From the cell containing the given text, extract its center point as (X, Y) coordinate. 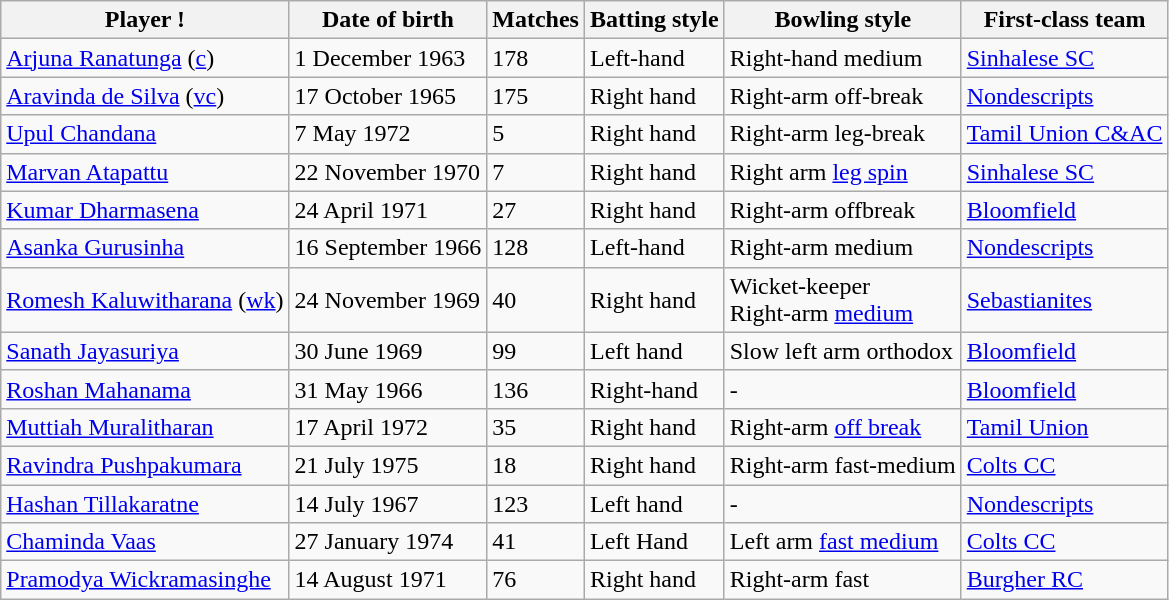
35 (536, 427)
Left arm fast medium (842, 542)
128 (536, 248)
Right arm leg spin (842, 172)
Slow left arm orthodox (842, 351)
Romesh Kaluwitharana (wk) (145, 300)
27 January 1974 (388, 542)
Date of birth (388, 20)
Right-arm off-break (842, 96)
1 December 1963 (388, 58)
Bowling style (842, 20)
30 June 1969 (388, 351)
17 April 1972 (388, 427)
Right-arm off break (842, 427)
21 July 1975 (388, 465)
123 (536, 503)
40 (536, 300)
First-class team (1064, 20)
Sebastianites (1064, 300)
Marvan Atapattu (145, 172)
Matches (536, 20)
76 (536, 580)
24 April 1971 (388, 210)
99 (536, 351)
18 (536, 465)
16 September 1966 (388, 248)
Right-arm fast (842, 580)
22 November 1970 (388, 172)
5 (536, 134)
41 (536, 542)
Kumar Dharmasena (145, 210)
175 (536, 96)
Wicket-keeperRight-arm medium (842, 300)
Right-arm leg-break (842, 134)
Roshan Mahanama (145, 389)
Sanath Jayasuriya (145, 351)
Chaminda Vaas (145, 542)
Arjuna Ranatunga (c) (145, 58)
Burgher RC (1064, 580)
14 July 1967 (388, 503)
Muttiah Muralitharan (145, 427)
Aravinda de Silva (vc) (145, 96)
178 (536, 58)
Upul Chandana (145, 134)
Pramodya Wickramasinghe (145, 580)
Right-hand (654, 389)
31 May 1966 (388, 389)
Right-hand medium (842, 58)
Hashan Tillakaratne (145, 503)
17 October 1965 (388, 96)
Right-arm fast-medium (842, 465)
Tamil Union (1064, 427)
14 August 1971 (388, 580)
Asanka Gurusinha (145, 248)
136 (536, 389)
27 (536, 210)
Right-arm medium (842, 248)
Tamil Union C&AC (1064, 134)
Right-arm offbreak (842, 210)
Batting style (654, 20)
Ravindra Pushpakumara (145, 465)
Player ! (145, 20)
7 May 1972 (388, 134)
24 November 1969 (388, 300)
7 (536, 172)
Left Hand (654, 542)
